Scan for the cell matching the given text and deliver its [X, Y] coordinate at center. 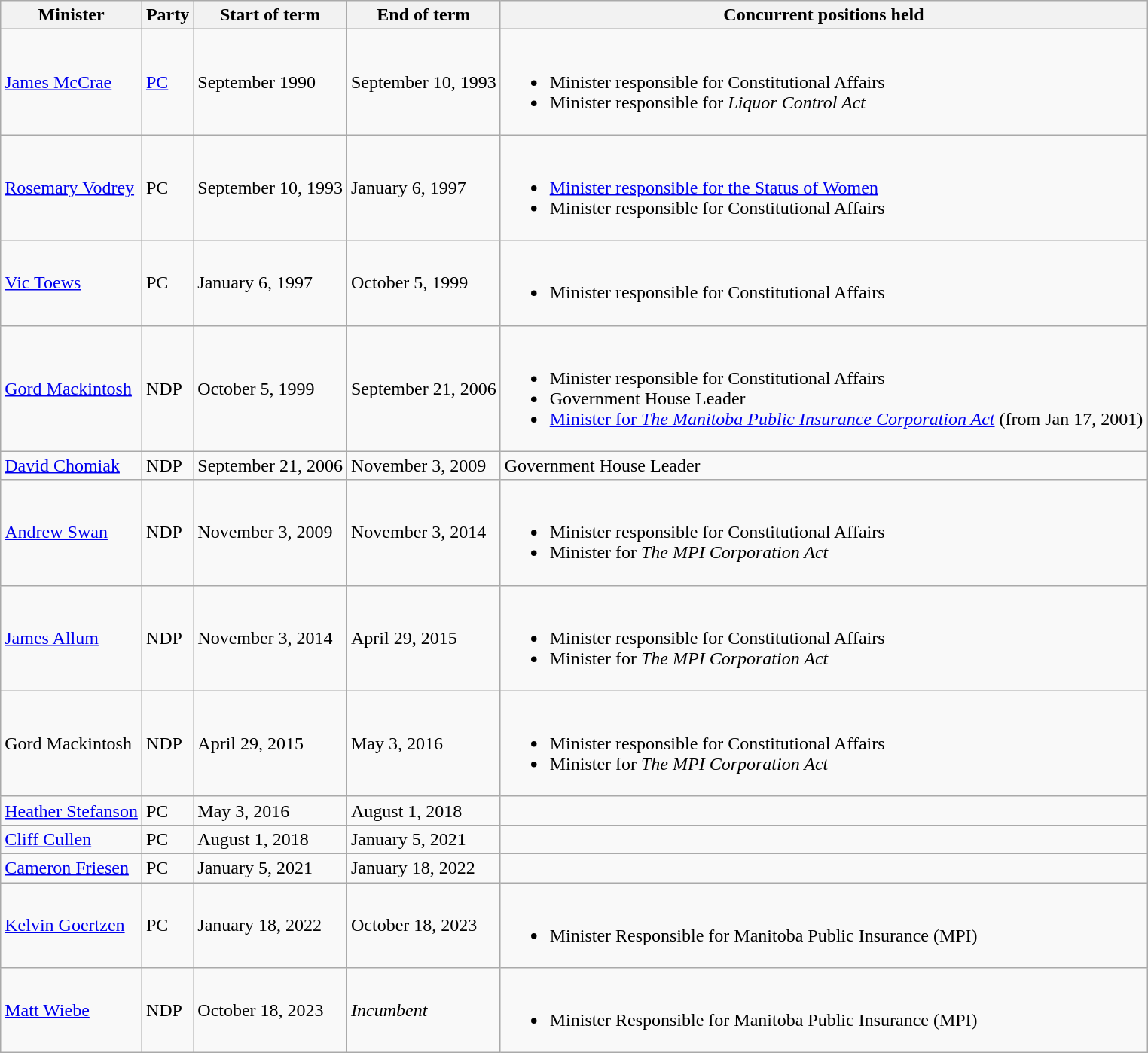
Concurrent positions held [824, 15]
Cameron Friesen [72, 868]
Kelvin Goertzen [72, 925]
Minister responsible for Constitutional Affairs [824, 283]
Minister responsible for Constitutional AffairsGovernment House LeaderMinister for The Manitoba Public Insurance Corporation Act (from Jan 17, 2001) [824, 389]
Start of term [270, 15]
Government House Leader [824, 465]
Minister [72, 15]
Party [167, 15]
James Allum [72, 638]
Minister responsible for Constitutional AffairsMinister responsible for Liquor Control Act [824, 82]
Vic Toews [72, 283]
End of term [423, 15]
Rosemary Vodrey [72, 188]
Matt Wiebe [72, 1011]
Incumbent [423, 1011]
James McCrae [72, 82]
September 1990 [270, 82]
Heather Stefanson [72, 810]
Andrew Swan [72, 533]
David Chomiak [72, 465]
Minister responsible for the Status of WomenMinister responsible for Constitutional Affairs [824, 188]
Cliff Cullen [72, 839]
